Detect which cell encompasses the target text, then output its (x, y) center coordinate. 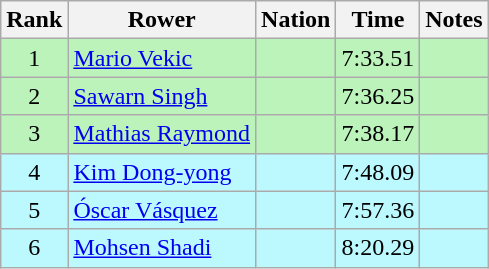
Notes (454, 20)
Óscar Vásquez (162, 210)
4 (34, 172)
Mathias Raymond (162, 134)
Time (378, 20)
1 (34, 58)
7:38.17 (378, 134)
2 (34, 96)
Rower (162, 20)
5 (34, 210)
Nation (296, 20)
Rank (34, 20)
6 (34, 248)
7:36.25 (378, 96)
7:33.51 (378, 58)
8:20.29 (378, 248)
3 (34, 134)
Kim Dong-yong (162, 172)
Sawarn Singh (162, 96)
7:57.36 (378, 210)
Mario Vekic (162, 58)
Mohsen Shadi (162, 248)
7:48.09 (378, 172)
